Identify which cell holds the provided text, then report its [x, y] central coordinate. 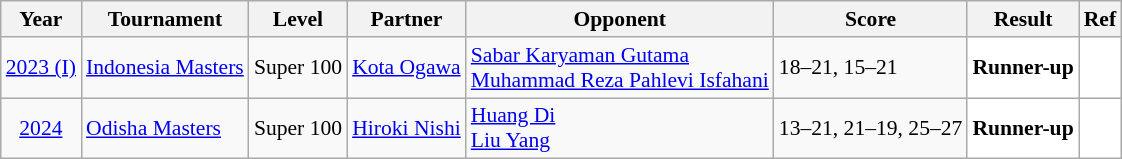
Opponent [620, 19]
Tournament [165, 19]
Kota Ogawa [406, 68]
Partner [406, 19]
Indonesia Masters [165, 68]
Score [871, 19]
Huang Di Liu Yang [620, 128]
Sabar Karyaman Gutama Muhammad Reza Pahlevi Isfahani [620, 68]
2023 (I) [41, 68]
2024 [41, 128]
Ref [1100, 19]
Hiroki Nishi [406, 128]
Odisha Masters [165, 128]
13–21, 21–19, 25–27 [871, 128]
Level [298, 19]
Result [1022, 19]
18–21, 15–21 [871, 68]
Year [41, 19]
